Extract the [x, y] coordinate from the center of the cell holding the provided text.  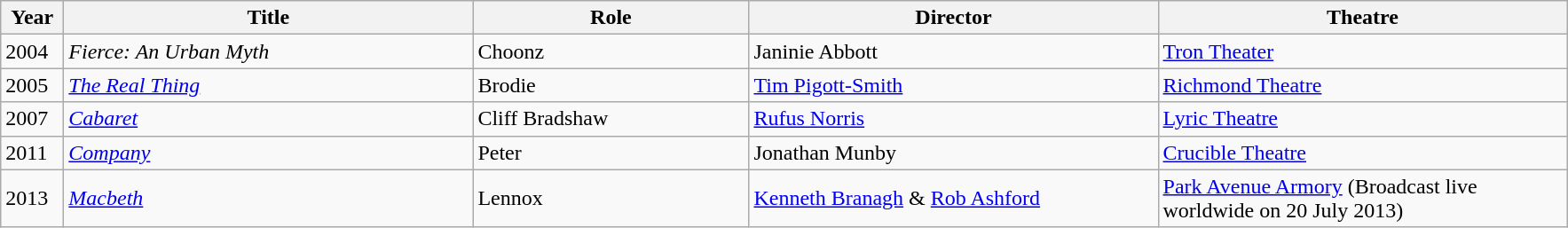
Lennox [611, 199]
Tim Pigott-Smith [953, 85]
Choonz [611, 51]
2007 [32, 119]
Role [611, 18]
Rufus Norris [953, 119]
Brodie [611, 85]
Director [953, 18]
Janinie Abbott [953, 51]
Crucible Theatre [1363, 153]
Company [268, 153]
Macbeth [268, 199]
2011 [32, 153]
Peter [611, 153]
Cliff Bradshaw [611, 119]
Theatre [1363, 18]
The Real Thing [268, 85]
Title [268, 18]
2013 [32, 199]
Tron Theater [1363, 51]
Year [32, 18]
Park Avenue Armory (Broadcast live worldwide on 20 July 2013) [1363, 199]
Fierce: An Urban Myth [268, 51]
Richmond Theatre [1363, 85]
Jonathan Munby [953, 153]
2004 [32, 51]
Lyric Theatre [1363, 119]
Kenneth Branagh & Rob Ashford [953, 199]
Cabaret [268, 119]
2005 [32, 85]
